Extract the (x, y) coordinate from the center of the cell holding the provided text.  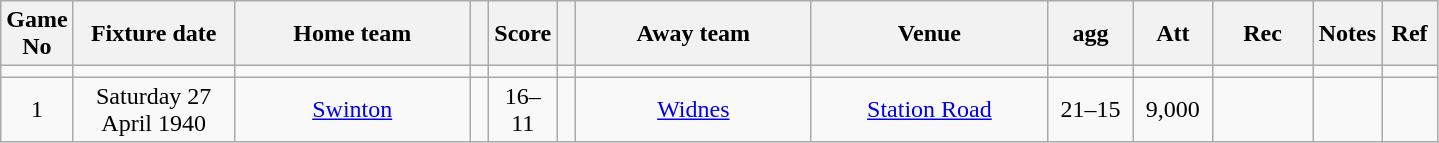
Widnes (693, 110)
Att (1174, 34)
Ref (1410, 34)
Swinton (352, 110)
Away team (693, 34)
1 (37, 110)
Game No (37, 34)
Station Road (929, 110)
Notes (1347, 34)
16–11 (523, 110)
Score (523, 34)
Saturday 27 April 1940 (154, 110)
Venue (929, 34)
agg (1090, 34)
Home team (352, 34)
Fixture date (154, 34)
21–15 (1090, 110)
9,000 (1174, 110)
Rec (1262, 34)
